Detect which cell encompasses the target text, then output its (x, y) center coordinate. 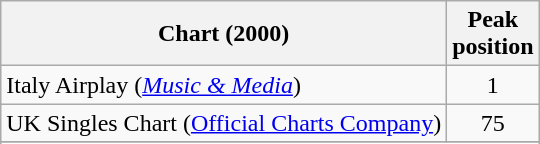
1 (493, 85)
Chart (2000) (224, 34)
Peakposition (493, 34)
75 (493, 123)
Italy Airplay (Music & Media) (224, 85)
UK Singles Chart (Official Charts Company) (224, 123)
